Capture the cell that displays the provided text and extract its [X, Y] central coordinate. 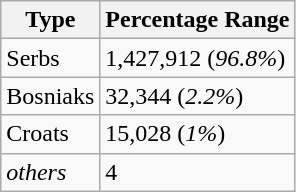
15,028 (1%) [198, 134]
Serbs [50, 58]
1,427,912 (96.8%) [198, 58]
Percentage Range [198, 20]
Croats [50, 134]
32,344 (2.2%) [198, 96]
Type [50, 20]
others [50, 172]
Bosniaks [50, 96]
4 [198, 172]
